Extract the [X, Y] coordinate from the center of the cell holding the provided text.  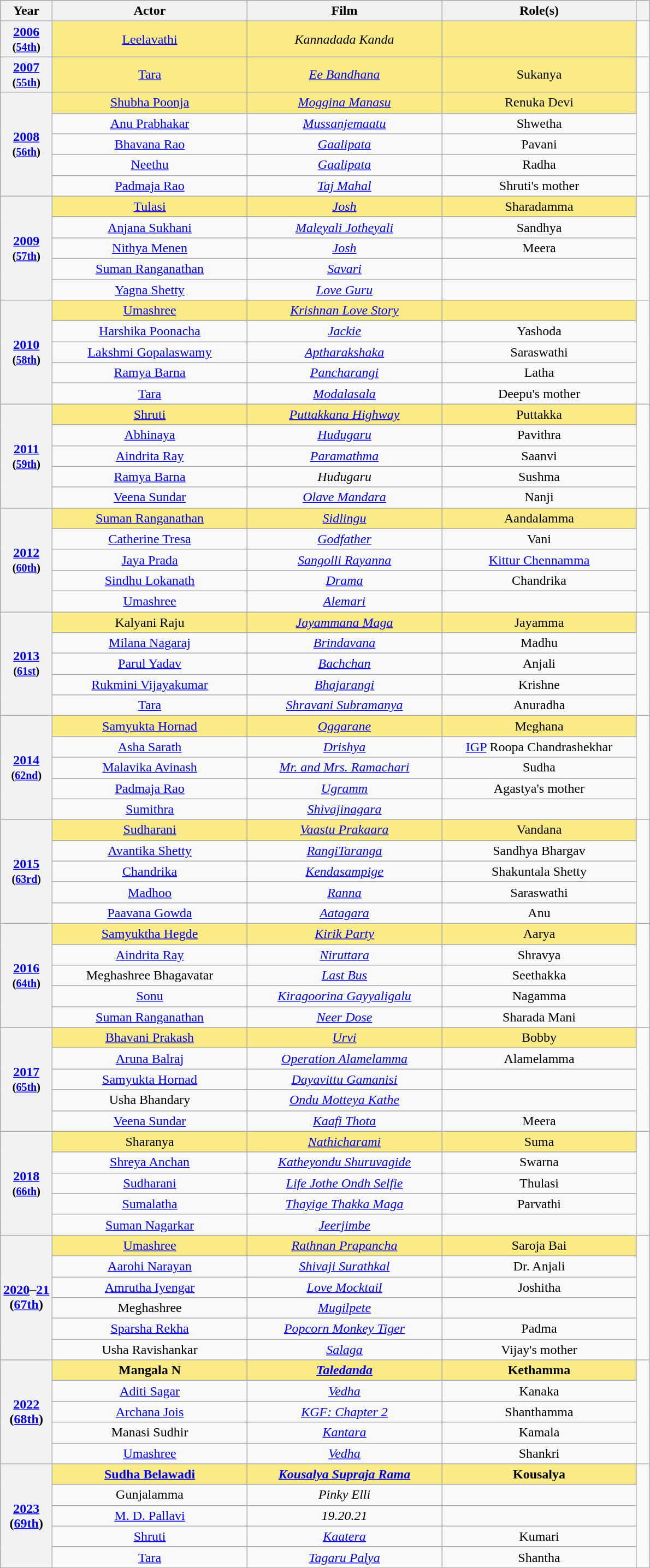
Suman Nagarkar [150, 1225]
Kaafi Thota [344, 1121]
Bachchan [344, 664]
Dayavittu Gamanisi [344, 1079]
Shwetha [539, 123]
Ugramm [344, 788]
2015 (63rd) [26, 871]
Urvi [344, 1038]
IGP Roopa Chandrashekhar [539, 747]
Kirik Party [344, 934]
Malavika Avinash [150, 768]
Bhajarangi [344, 685]
Brindavana [344, 643]
Aditi Sagar [150, 1391]
Avantika Shetty [150, 851]
Aarohi Narayan [150, 1266]
2009 (57th) [26, 248]
Milana Nagaraj [150, 643]
Puttakkana Highway [344, 414]
Saroja Bai [539, 1245]
19.20.21 [344, 1516]
Shruti's mother [539, 186]
Jaya Prada [150, 560]
Role(s) [539, 11]
Sushma [539, 477]
Mugilpete [344, 1308]
Kannadada Kanda [344, 39]
Nanji [539, 497]
Pinky Elli [344, 1495]
Kamala [539, 1433]
Oggarane [344, 726]
Shankri [539, 1453]
Pancharangi [344, 373]
Vijay's mother [539, 1350]
Dr. Anjali [539, 1266]
Parul Yadav [150, 664]
Renuka Devi [539, 103]
Katheyondu Shuruvagide [344, 1162]
Savari [344, 269]
Krishnan Love Story [344, 311]
Thulasi [539, 1183]
2010 (58th) [26, 352]
Shravya [539, 955]
Usha Ravishankar [150, 1350]
Kumari [539, 1536]
Life Jothe Ondh Selfie [344, 1183]
Catherine Tresa [150, 539]
Ondu Motteya Kathe [344, 1100]
Godfather [344, 539]
Tulasi [150, 206]
Puttakka [539, 414]
Amrutha Iyengar [150, 1287]
Rathnan Prapancha [344, 1245]
Joshitha [539, 1287]
Aandalamma [539, 518]
Olave Mandara [344, 497]
Thayige Thakka Maga [344, 1204]
Jeerjimbe [344, 1225]
RangiTaranga [344, 851]
Film [344, 11]
2023(69th) [26, 1516]
Pavani [539, 144]
Sandhya Bhargav [539, 851]
Modalasala [344, 394]
2014 (62nd) [26, 768]
Kittur Chennamma [539, 560]
2006 (54th) [26, 39]
Bobby [539, 1038]
Love Mocktail [344, 1287]
Mangala N [150, 1370]
KGF: Chapter 2 [344, 1412]
Sharadamma [539, 206]
Jackie [344, 331]
Kantara [344, 1433]
Shakuntala Shetty [539, 871]
2012 (60th) [26, 560]
Bhavani Prakash [150, 1038]
Mr. and Mrs. Ramachari [344, 768]
Alamelamma [539, 1059]
Pavithra [539, 435]
Gunjalamma [150, 1495]
Aatagara [344, 913]
Paavana Gowda [150, 913]
Kendasampige [344, 871]
Anu Prabhakar [150, 123]
Seethakka [539, 976]
Sudha Belawadi [150, 1474]
Sharanya [150, 1142]
Vani [539, 539]
Drama [344, 580]
Ranna [344, 892]
Anuradha [539, 705]
Sukanya [539, 74]
Drishya [344, 747]
Samyuktha Hegde [150, 934]
Meghana [539, 726]
2022(68th) [26, 1412]
Bhavana Rao [150, 144]
Moggina Manasu [344, 103]
Padma [539, 1329]
2018 (66th) [26, 1183]
Sparsha Rekha [150, 1329]
Sharada Mani [539, 1017]
Saanvi [539, 456]
Mussanjemaatu [344, 123]
Meghashree [150, 1308]
Sidlingu [344, 518]
Last Bus [344, 976]
Sumithra [150, 809]
Krishne [539, 685]
Neethu [150, 165]
Madhoo [150, 892]
Anjana Sukhani [150, 227]
Abhinaya [150, 435]
Meghashree Bhagavatar [150, 976]
Ee Bandhana [344, 74]
Taj Mahal [344, 186]
2016 (64th) [26, 975]
Kousalya [539, 1474]
Lakshmi Gopalaswamy [150, 352]
Anu [539, 913]
2013 (61st) [26, 663]
Shanthamma [539, 1412]
Sonu [150, 996]
Radha [539, 165]
Manasi Sudhir [150, 1433]
M. D. Pallavi [150, 1516]
Deepu's mother [539, 394]
Nathicharami [344, 1142]
Kethamma [539, 1370]
Shubha Poonja [150, 103]
Sangolli Rayanna [344, 560]
Actor [150, 11]
Nithya Menen [150, 248]
Usha Bhandary [150, 1100]
Archana Jois [150, 1412]
Rukmini Vijayakumar [150, 685]
Paramathma [344, 456]
Anjali [539, 664]
Nagamma [539, 996]
2017 (65th) [26, 1079]
Tagaru Palya [344, 1557]
Maleyali Jotheyali [344, 227]
Alemari [344, 601]
Love Guru [344, 290]
Aptharakshaka [344, 352]
Sindhu Lokanath [150, 580]
2007 (55th) [26, 74]
Year [26, 11]
Jayammana Maga [344, 622]
Vandana [539, 830]
Yashoda [539, 331]
Niruttara [344, 955]
Shreya Anchan [150, 1162]
Asha Sarath [150, 747]
Vaastu Prakaara [344, 830]
Madhu [539, 643]
Aruna Balraj [150, 1059]
Parvathi [539, 1204]
Latha [539, 373]
2011 (59th) [26, 456]
Swarna [539, 1162]
Agastya's mother [539, 788]
Shantha [539, 1557]
Taledanda [344, 1370]
2020–21(67th) [26, 1297]
Sumalatha [150, 1204]
Sudha [539, 768]
Jayamma [539, 622]
Suma [539, 1142]
Shivajinagara [344, 809]
Kiragoorina Gayyaligalu [344, 996]
Neer Dose [344, 1017]
Kanaka [539, 1391]
Popcorn Monkey Tiger [344, 1329]
Leelavathi [150, 39]
Yagna Shetty [150, 290]
Kalyani Raju [150, 622]
Sandhya [539, 227]
Aarya [539, 934]
Kousalya Supraja Rama [344, 1474]
Kaatera [344, 1536]
Harshika Poonacha [150, 331]
Operation Alamelamma [344, 1059]
2008 (56th) [26, 144]
Salaga [344, 1350]
Shravani Subramanya [344, 705]
Shivaji Surathkal [344, 1266]
